Return [x, y] of the center of cell containing provided text 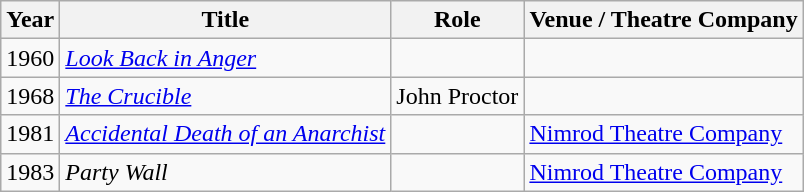
1981 [30, 134]
Title [226, 20]
John Proctor [458, 96]
Accidental Death of an Anarchist [226, 134]
Party Wall [226, 172]
Year [30, 20]
1983 [30, 172]
1968 [30, 96]
Venue / Theatre Company [664, 20]
Look Back in Anger [226, 58]
1960 [30, 58]
Role [458, 20]
The Crucible [226, 96]
